Capture the cell that displays the provided text and extract its [x, y] central coordinate. 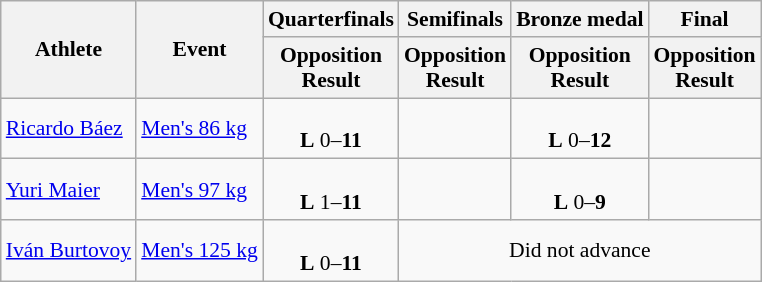
Event [200, 50]
L 0–9 [580, 190]
Men's 97 kg [200, 190]
L 1–11 [331, 190]
Men's 86 kg [200, 128]
Did not advance [580, 250]
Quarterfinals [331, 19]
Iván Burtovoy [68, 250]
Men's 125 kg [200, 250]
Athlete [68, 50]
Ricardo Báez [68, 128]
Yuri Maier [68, 190]
Final [705, 19]
Semifinals [455, 19]
Bronze medal [580, 19]
L 0–12 [580, 128]
